Search for the cell housing the specified text and yield its (X, Y) center coordinate. 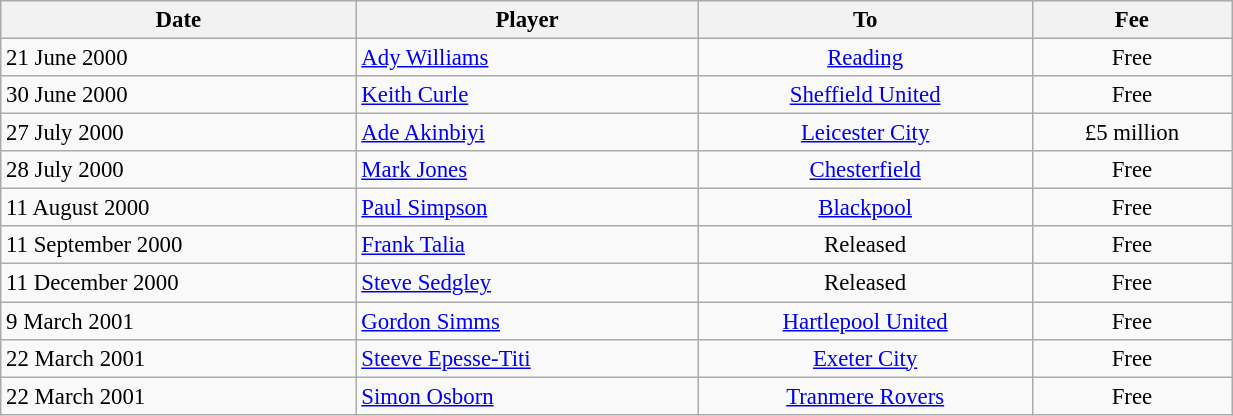
21 June 2000 (178, 58)
28 July 2000 (178, 170)
Date (178, 20)
30 June 2000 (178, 95)
Player (527, 20)
Reading (865, 58)
Hartlepool United (865, 321)
Paul Simpson (527, 208)
Tranmere Rovers (865, 396)
To (865, 20)
Frank Talia (527, 245)
Blackpool (865, 208)
27 July 2000 (178, 133)
11 August 2000 (178, 208)
Gordon Simms (527, 321)
Sheffield United (865, 95)
11 December 2000 (178, 283)
Steve Sedgley (527, 283)
Mark Jones (527, 170)
Leicester City (865, 133)
11 September 2000 (178, 245)
9 March 2001 (178, 321)
Keith Curle (527, 95)
Ady Williams (527, 58)
Simon Osborn (527, 396)
Steeve Epesse-Titi (527, 358)
Chesterfield (865, 170)
Exeter City (865, 358)
£5 million (1132, 133)
Ade Akinbiyi (527, 133)
Fee (1132, 20)
